Pinpoint the cell where the given text exists, returning its (X, Y) midpoint coordinate. 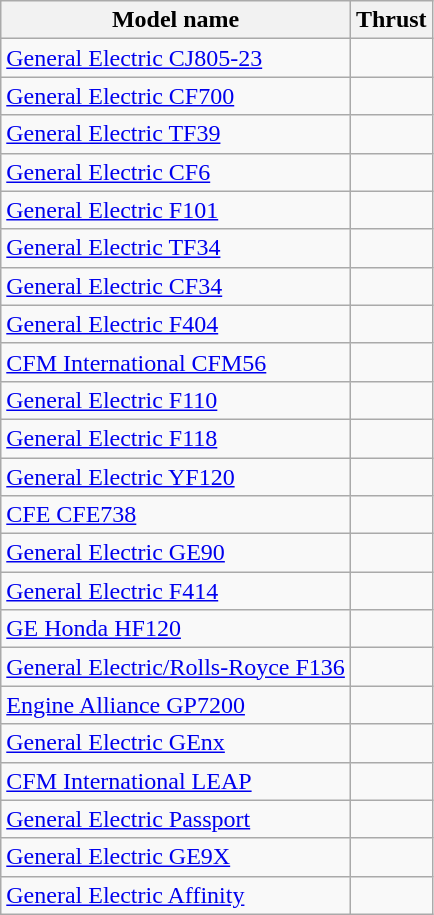
General Electric GEnx (176, 743)
General Electric Affinity (176, 895)
General Electric GE9X (176, 857)
General Electric F414 (176, 591)
Model name (176, 20)
General Electric GE90 (176, 553)
General Electric CF6 (176, 172)
General Electric CF34 (176, 286)
General Electric Passport (176, 819)
Engine Alliance GP7200 (176, 705)
General Electric TF39 (176, 134)
General Electric F101 (176, 210)
General Electric CJ805-23 (176, 58)
CFM International LEAP (176, 781)
General Electric CF700 (176, 96)
General Electric TF34 (176, 248)
Thrust (391, 20)
GE Honda HF120 (176, 629)
CFE CFE738 (176, 515)
CFM International CFM56 (176, 362)
General Electric/Rolls-Royce F136 (176, 667)
General Electric F110 (176, 400)
General Electric YF120 (176, 477)
General Electric F404 (176, 324)
General Electric F118 (176, 438)
